Scan for the cell matching the given text and deliver its [X, Y] coordinate at center. 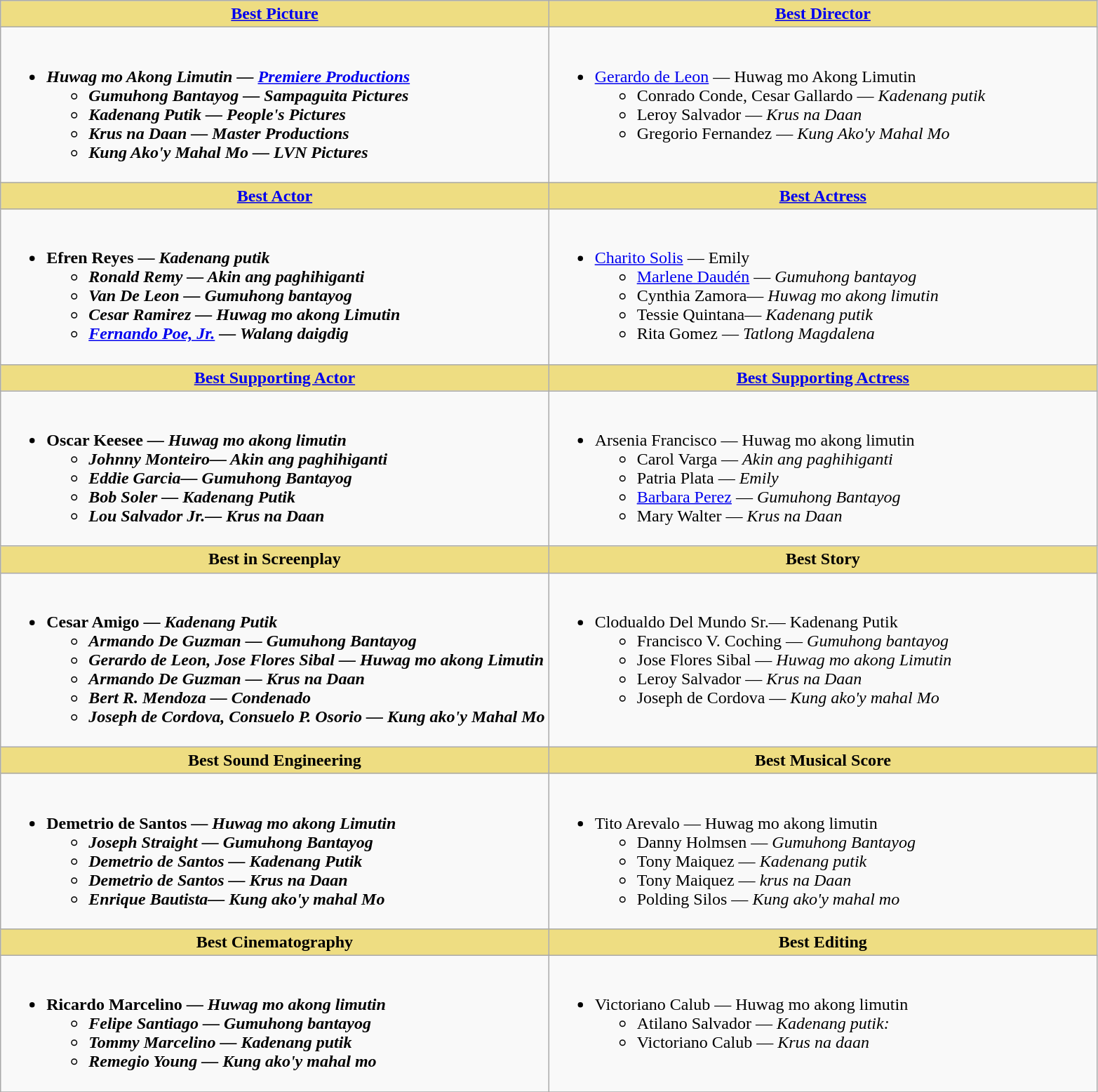
Best Director [822, 14]
Best Picture [275, 14]
Best Supporting Actor [275, 378]
Best Actor [275, 196]
Best Sound Engineering [275, 760]
Best Story [822, 559]
Best in Screenplay [275, 559]
Best Musical Score [822, 760]
Best Supporting Actress [822, 378]
Best Editing [822, 942]
Victoriano Calub — Huwag mo akong limutinAtilano Salvador — Kadenang putik:Victoriano Calub — Krus na daan [822, 1023]
Ricardo Marcelino — Huwag mo akong limutinFelipe Santiago — Gumuhong bantayogTommy Marcelino — Kadenang putikRemegio Young — Kung ako'y mahal mo [275, 1023]
Best Actress [822, 196]
Best Cinematography [275, 942]
